Find where the given text appears and provide that cell's center as [x, y] coordinate. 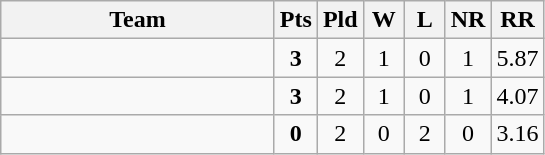
Pld [340, 20]
Pts [296, 20]
Team [138, 20]
3.16 [518, 134]
W [384, 20]
RR [518, 20]
5.87 [518, 58]
L [424, 20]
NR [468, 20]
4.07 [518, 96]
